Determine the [X, Y] coordinate at the center of the cell enclosing the given text.  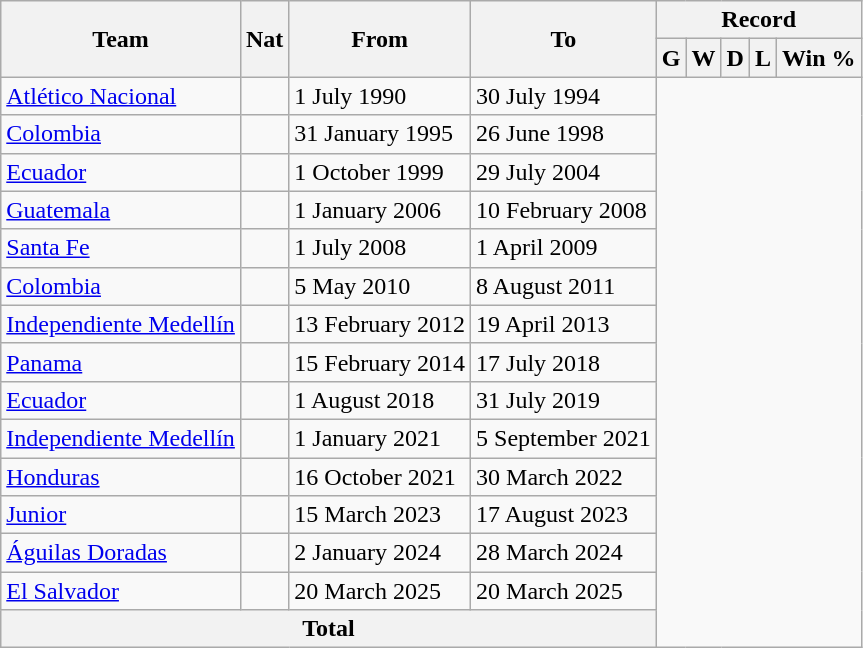
5 May 2010 [380, 286]
G [671, 58]
From [380, 39]
1 April 2009 [564, 248]
5 September 2021 [564, 438]
17 July 2018 [564, 362]
Panama [121, 362]
29 July 2004 [564, 172]
Honduras [121, 477]
1 July 2008 [380, 248]
30 July 1994 [564, 96]
L [762, 58]
31 July 2019 [564, 400]
10 February 2008 [564, 210]
Guatemala [121, 210]
Total [328, 629]
1 January 2021 [380, 438]
1 January 2006 [380, 210]
30 March 2022 [564, 477]
28 March 2024 [564, 553]
2 January 2024 [380, 553]
1 August 2018 [380, 400]
El Salvador [121, 591]
Win % [818, 58]
26 June 1998 [564, 134]
15 February 2014 [380, 362]
8 August 2011 [564, 286]
To [564, 39]
1 July 1990 [380, 96]
Junior [121, 515]
Águilas Doradas [121, 553]
Atlético Nacional [121, 96]
W [704, 58]
13 February 2012 [380, 324]
1 October 1999 [380, 172]
Nat [264, 39]
Record [758, 20]
D [735, 58]
19 April 2013 [564, 324]
15 March 2023 [380, 515]
Team [121, 39]
Santa Fe [121, 248]
17 August 2023 [564, 515]
31 January 1995 [380, 134]
16 October 2021 [380, 477]
